From the cell containing the given text, extract its center point as (x, y) coordinate. 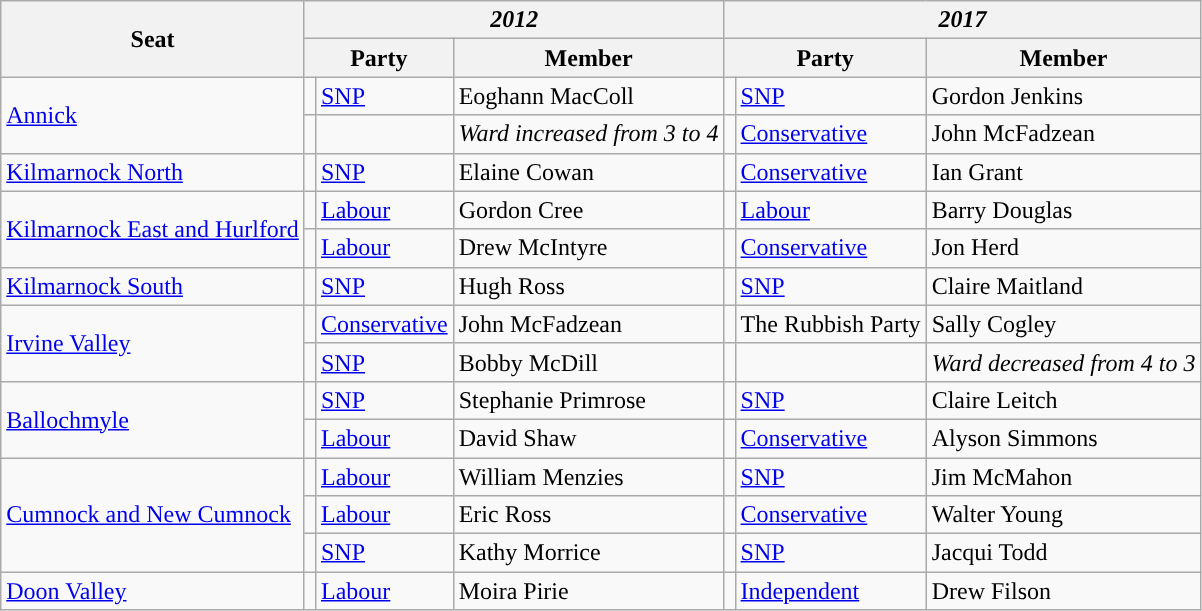
Hugh Ross (588, 286)
Ward decreased from 4 to 3 (1064, 362)
Jacqui Todd (1064, 553)
Walter Young (1064, 515)
Moira Pirie (588, 591)
Elaine Cowan (588, 172)
Gordon Jenkins (1064, 96)
Seat (153, 39)
2012 (514, 20)
Ward increased from 3 to 4 (588, 134)
William Menzies (588, 477)
Kilmarnock North (153, 172)
Drew Filson (1064, 591)
Barry Douglas (1064, 210)
Eric Ross (588, 515)
Ballochmyle (153, 419)
Alyson Simmons (1064, 438)
Ian Grant (1064, 172)
2017 (962, 20)
Stephanie Primrose (588, 400)
Independent (830, 591)
Sally Cogley (1064, 324)
Jim McMahon (1064, 477)
The Rubbish Party (830, 324)
Claire Maitland (1064, 286)
Gordon Cree (588, 210)
David Shaw (588, 438)
Kilmarnock East and Hurlford (153, 229)
Doon Valley (153, 591)
Claire Leitch (1064, 400)
Eoghann MacColl (588, 96)
Cumnock and New Cumnock (153, 515)
Bobby McDill (588, 362)
Annick (153, 115)
Irvine Valley (153, 343)
Kathy Morrice (588, 553)
Jon Herd (1064, 248)
Kilmarnock South (153, 286)
Drew McIntyre (588, 248)
